Search for the cell housing the specified text and yield its (X, Y) center coordinate. 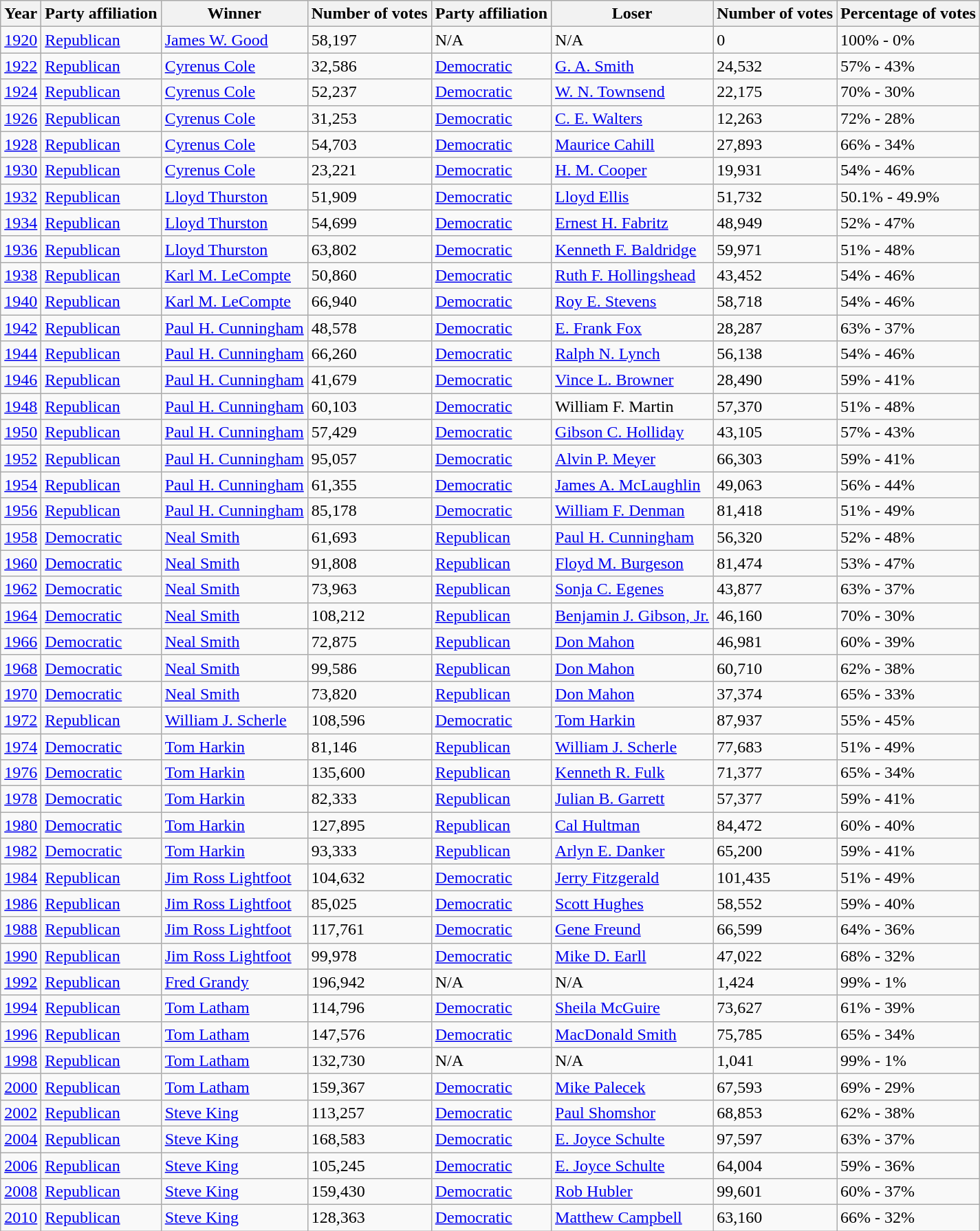
William F. Martin (633, 406)
1956 (21, 511)
Paul Shomshor (633, 1113)
Kenneth R. Fulk (633, 773)
101,435 (775, 878)
63,160 (775, 1218)
1920 (21, 40)
19,931 (775, 171)
59% - 36% (908, 1166)
52,237 (369, 92)
1966 (21, 642)
1998 (21, 1060)
Arlyn E. Danker (633, 851)
1,041 (775, 1060)
66% - 32% (908, 1218)
57,370 (775, 406)
64% - 36% (908, 930)
Roy E. Stevens (633, 301)
Jerry Fitzgerald (633, 878)
68% - 32% (908, 956)
43,452 (775, 275)
Lloyd Ellis (633, 197)
68,853 (775, 1113)
1978 (21, 799)
C. E. Walters (633, 118)
1950 (21, 433)
Julian B. Garrett (633, 799)
1948 (21, 406)
Maurice Cahill (633, 144)
Ruth F. Hollingshead (633, 275)
108,596 (369, 720)
47,022 (775, 956)
168,583 (369, 1139)
1972 (21, 720)
159,430 (369, 1192)
32,586 (369, 66)
1994 (21, 1008)
147,576 (369, 1034)
54,703 (369, 144)
54,699 (369, 223)
41,679 (369, 380)
1980 (21, 825)
104,632 (369, 878)
135,600 (369, 773)
66,940 (369, 301)
Loser (633, 14)
113,257 (369, 1113)
Rob Hubler (633, 1192)
W. N. Townsend (633, 92)
196,942 (369, 982)
56,138 (775, 354)
58,197 (369, 40)
Sonja C. Egenes (633, 589)
1996 (21, 1034)
1942 (21, 328)
1968 (21, 668)
52% - 48% (908, 537)
1932 (21, 197)
Floyd M. Burgeson (633, 563)
28,490 (775, 380)
Sheila McGuire (633, 1008)
1964 (21, 615)
59,971 (775, 249)
73,627 (775, 1008)
2006 (21, 1166)
1,424 (775, 982)
1982 (21, 851)
28,287 (775, 328)
1936 (21, 249)
27,893 (775, 144)
Mike Palecek (633, 1087)
91,808 (369, 563)
2010 (21, 1218)
56% - 44% (908, 485)
43,877 (775, 589)
66,260 (369, 354)
2004 (21, 1139)
72,875 (369, 642)
Kenneth F. Baldridge (633, 249)
67,593 (775, 1087)
1946 (21, 380)
1976 (21, 773)
51,732 (775, 197)
Gene Freund (633, 930)
1962 (21, 589)
22,175 (775, 92)
43,105 (775, 433)
1974 (21, 746)
75,785 (775, 1034)
85,025 (369, 904)
Ernest H. Fabritz (633, 223)
46,160 (775, 615)
46,981 (775, 642)
H. M. Cooper (633, 171)
G. A. Smith (633, 66)
61,355 (369, 485)
MacDonald Smith (633, 1034)
55% - 45% (908, 720)
53% - 47% (908, 563)
Cal Hultman (633, 825)
E. Frank Fox (633, 328)
1928 (21, 144)
60,710 (775, 668)
63,802 (369, 249)
1960 (21, 563)
99,601 (775, 1192)
1930 (21, 171)
58,718 (775, 301)
Mike D. Earll (633, 956)
1984 (21, 878)
1944 (21, 354)
1952 (21, 459)
1940 (21, 301)
77,683 (775, 746)
1938 (21, 275)
1958 (21, 537)
Ralph N. Lynch (633, 354)
127,895 (369, 825)
31,253 (369, 118)
50,860 (369, 275)
132,730 (369, 1060)
Fred Grandy (234, 982)
2000 (21, 1087)
57,377 (775, 799)
49,063 (775, 485)
87,937 (775, 720)
72% - 28% (908, 118)
Alvin P. Meyer (633, 459)
2002 (21, 1113)
Vince L. Browner (633, 380)
61,693 (369, 537)
2008 (21, 1192)
81,146 (369, 746)
85,178 (369, 511)
57,429 (369, 433)
William F. Denman (633, 511)
159,367 (369, 1087)
Scott Hughes (633, 904)
81,418 (775, 511)
60% - 39% (908, 642)
59% - 40% (908, 904)
1924 (21, 92)
24,532 (775, 66)
69% - 29% (908, 1087)
1970 (21, 694)
Winner (234, 14)
105,245 (369, 1166)
Gibson C. Holliday (633, 433)
50.1% - 49.9% (908, 197)
Percentage of votes (908, 14)
1922 (21, 66)
100% - 0% (908, 40)
60% - 40% (908, 825)
73,820 (369, 694)
71,377 (775, 773)
84,472 (775, 825)
1954 (21, 485)
66% - 34% (908, 144)
99,586 (369, 668)
1986 (21, 904)
73,963 (369, 589)
37,374 (775, 694)
82,333 (369, 799)
95,057 (369, 459)
12,263 (775, 118)
65,200 (775, 851)
James W. Good (234, 40)
65% - 33% (908, 694)
61% - 39% (908, 1008)
23,221 (369, 171)
1934 (21, 223)
117,761 (369, 930)
114,796 (369, 1008)
93,333 (369, 851)
Matthew Campbell (633, 1218)
1926 (21, 118)
48,949 (775, 223)
1990 (21, 956)
99,978 (369, 956)
60% - 37% (908, 1192)
66,599 (775, 930)
51,909 (369, 197)
Year (21, 14)
58,552 (775, 904)
1992 (21, 982)
48,578 (369, 328)
108,212 (369, 615)
56,320 (775, 537)
James A. McLaughlin (633, 485)
60,103 (369, 406)
Benjamin J. Gibson, Jr. (633, 615)
97,597 (775, 1139)
52% - 47% (908, 223)
81,474 (775, 563)
128,363 (369, 1218)
66,303 (775, 459)
0 (775, 40)
64,004 (775, 1166)
1988 (21, 930)
